Find where the given text appears and provide that cell's center as (X, Y) coordinate. 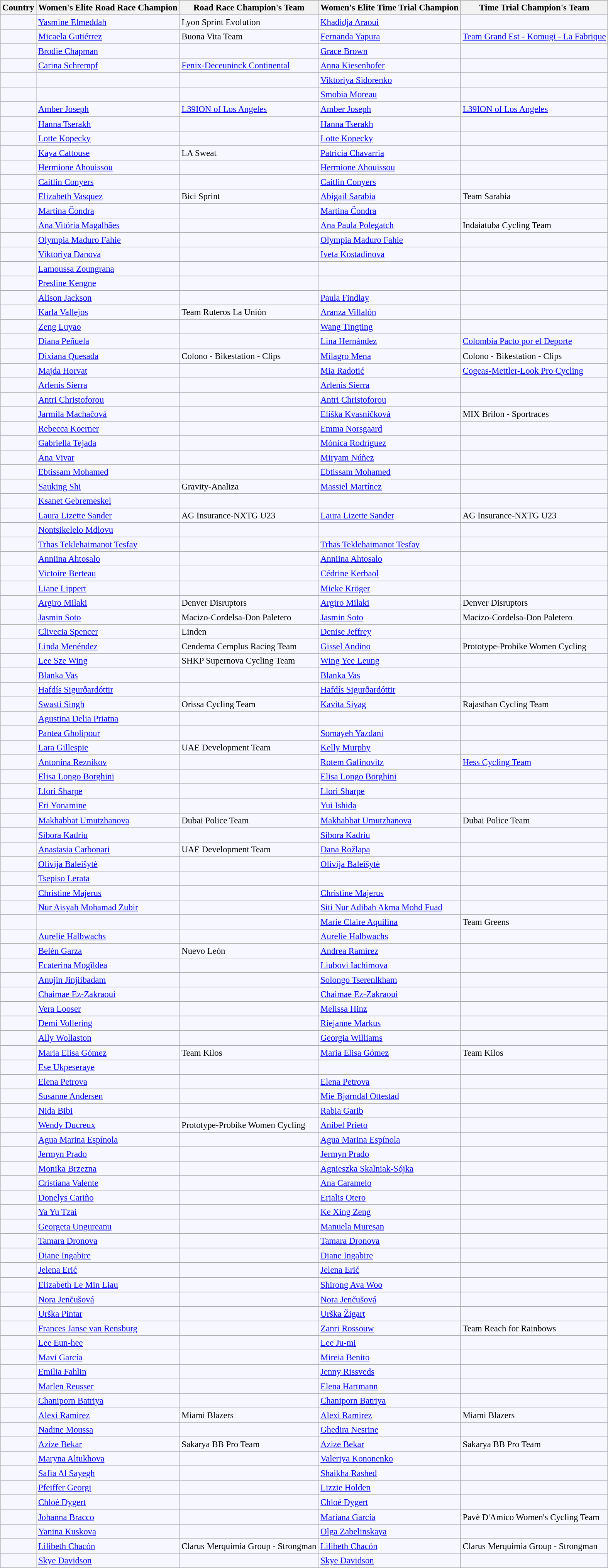
Lina Hernández (390, 342)
Pfeiffer Georgi (108, 1488)
Linda Menéndez (108, 646)
Pavè D'Amico Women's Cycling Team (534, 1517)
Miryam Núñez (390, 457)
Micaela Gutiérrez (108, 37)
Solongo Tserenlkham (390, 980)
Majda Horvat (108, 371)
Team Ruteros La Unión (249, 312)
Lizzie Holden (390, 1488)
Anibel Prieto (390, 1125)
Denise Jeffrey (390, 632)
Urška Žigart (390, 1314)
Hess Cycling Team (534, 762)
Gabriella Tejada (108, 443)
Mieke Kröger (390, 588)
Ana Caramelo (390, 1183)
Iveta Kostadinova (390, 254)
Kelly Murphy (390, 748)
Rajasthan Cycling Team (534, 704)
Demi Vollering (108, 1023)
Zanri Rossouw (390, 1328)
Cendema Cemplus Racing Team (249, 646)
Belén Garza (108, 951)
Riejanne Markus (390, 1023)
Massiel Martínez (390, 487)
Patricia Chavarria (390, 153)
Marie Claire Aquilina (390, 922)
Ana Vivar (108, 457)
Anastasia Carbonari (108, 849)
Team Sarabia (534, 196)
Nur Aisyah Mohamad Zubir (108, 908)
Ksanet Gebremeskel (108, 501)
Lyon Sprint Evolution (249, 22)
Antonina Reznikov (108, 762)
Brodie Chapman (108, 51)
Siti Nur Adibah Akma Mohd Fuad (390, 908)
Safia Al Sayegh (108, 1473)
Ya Yu Tzai (108, 1212)
Marlen Reusser (108, 1386)
Gravity-Analiza (249, 487)
Mia Radotić (390, 371)
Lamoussa Zoungrana (108, 269)
Elizabeth Vasquez (108, 196)
Abigail Sarabia (390, 196)
Zeng Luyao (108, 327)
Wing Yee Leung (390, 661)
Shirong Ava Woo (390, 1285)
Georgia Williams (390, 1038)
Time Trial Champion's Team (534, 8)
Dixiana Quesada (108, 356)
Clivecia Spencer (108, 632)
Valeriya Kononenko (390, 1459)
Elena Hartmann (390, 1386)
Ana Vitória Magalhães (108, 225)
Erialis Otero (390, 1198)
Khadidja Araoui (390, 22)
Dana Rožlapa (390, 849)
Nuevo León (249, 951)
Olga Zabelinskaya (390, 1531)
Eri Yonamine (108, 806)
Melissa Hinz (390, 1009)
Andrea Ramírez (390, 951)
Mireia Benito (390, 1357)
Ese Ukpeseraye (108, 1067)
Grace Brown (390, 51)
Cogeas-Mettler-Look Pro Cycling (534, 371)
Rabia Garib (390, 1111)
Gissel Andino (390, 646)
Team Grand Est - Komugi - La Fabrique (534, 37)
Ke Xing Zeng (390, 1212)
Emilia Fahlin (108, 1372)
Carina Schrempf (108, 66)
Wang Tingting (390, 327)
Viktoriya Sidorenko (390, 80)
Aranza Villalón (390, 312)
Viktoriya Danova (108, 254)
Susanne Andersen (108, 1096)
Liane Lippert (108, 588)
Paula Findlay (390, 298)
Jarmila Machačová (108, 414)
Road Race Champion's Team (249, 8)
Cristiana Valente (108, 1183)
Agnieszka Skalniak-Sójka (390, 1168)
Lee Ju-mi (390, 1343)
Rotem Gafinovitz (390, 762)
Liubovi Iachimova (390, 965)
Alison Jackson (108, 298)
Vera Looser (108, 1009)
Women's Elite Time Trial Champion (390, 8)
Rebecca Koerner (108, 428)
Indaiatuba Cycling Team (534, 225)
Smobia Moreau (390, 95)
Kavita Siyag (390, 704)
Diana Peñuela (108, 342)
Mie Bjørndal Ottestad (390, 1096)
Ana Paula Polegatch (390, 225)
Sauking Shi (108, 487)
Urška Pintar (108, 1314)
Lee Sze Wing (108, 661)
Karla Vallejos (108, 312)
Ecaterina Mogîldea (108, 965)
Monika Brzezna (108, 1168)
Emma Norsgaard (390, 428)
LA Sweat (249, 153)
Eliška Kvasničková (390, 414)
Anna Kiesenhofer (390, 66)
Linden (249, 632)
Yui Ishida (390, 806)
Buona Vita Team (249, 37)
Fenix-Deceuninck Continental (249, 66)
Wendy Ducreux (108, 1125)
Victoire Berteau (108, 574)
Frances Janse van Rensburg (108, 1328)
Agustina Delia Priatna (108, 719)
Team Greens (534, 922)
MIX Brilon - Sportraces (534, 414)
Ghedira Nesrine (390, 1430)
Johanna Bracco (108, 1517)
Nadine Moussa (108, 1430)
Ally Wollaston (108, 1038)
Swasti Singh (108, 704)
Mónica Rodríguez (390, 443)
Orissa Cycling Team (249, 704)
Fernanda Yapura (390, 37)
Women's Elite Road Race Champion (108, 8)
Pantea Gholipour (108, 733)
Team Reach for Rainbows (534, 1328)
Cédrine Kerbaol (390, 574)
Jenny Rissveds (390, 1372)
Nida Bibi (108, 1111)
SHKP Supernova Cycling Team (249, 661)
Milagro Mena (390, 356)
Donelys Cariño (108, 1198)
Kaya Cattouse (108, 153)
Elizabeth Le Min Liau (108, 1285)
Colombia Pacto por el Deporte (534, 342)
Bici Sprint (249, 196)
Manuela Mureșan (390, 1227)
Georgeta Ungureanu (108, 1227)
Somayeh Yazdani (390, 733)
Lara Gillespie (108, 748)
Tsepiso Lerata (108, 879)
Maryna Altukhova (108, 1459)
Yasmine Elmeddah (108, 22)
Mavi García (108, 1357)
Shaikha Rashed (390, 1473)
Presline Kengne (108, 283)
Nontsikelelo Mdlovu (108, 530)
Anujin Jinjiibadam (108, 980)
Yanina Kuskova (108, 1531)
Country (19, 8)
Lee Eun-hee (108, 1343)
Mariana García (390, 1517)
